Output the (X, Y) coordinate of the center of the cell containing the given text.  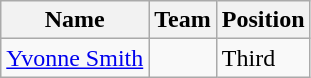
Position (263, 20)
Third (263, 58)
Name (75, 20)
Team (183, 20)
Yvonne Smith (75, 58)
